Return (x, y) of the center of cell containing provided text 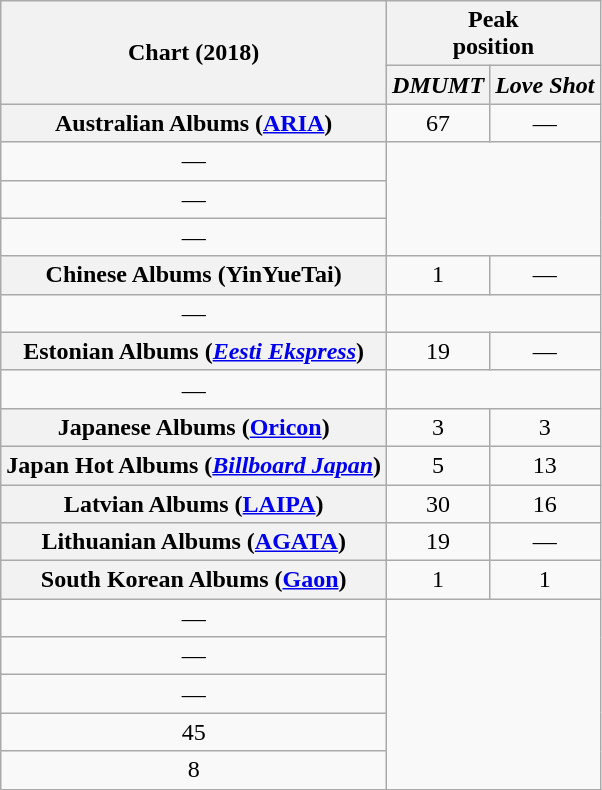
Estonian Albums (Eesti Ekspress) (194, 351)
Chinese Albums (YinYueTai) (194, 275)
Japan Hot Albums (Billboard Japan) (194, 465)
Peak position (494, 34)
13 (545, 465)
Japanese Albums (Oricon) (194, 427)
16 (545, 503)
45 (194, 732)
South Korean Albums (Gaon) (194, 580)
Lithuanian Albums (AGATA) (194, 542)
5 (438, 465)
8 (194, 770)
30 (438, 503)
Chart (2018) (194, 52)
67 (438, 123)
Latvian Albums (LAIPA) (194, 503)
Love Shot (545, 85)
Australian Albums (ARIA) (194, 123)
DMUMT (438, 85)
